Identify which cell holds the provided text, then report its [x, y] central coordinate. 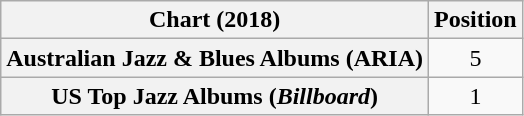
Position [476, 20]
Chart (2018) [215, 20]
US Top Jazz Albums (Billboard) [215, 96]
Australian Jazz & Blues Albums (ARIA) [215, 58]
1 [476, 96]
5 [476, 58]
